Pinpoint the cell where the given text exists, returning its (x, y) midpoint coordinate. 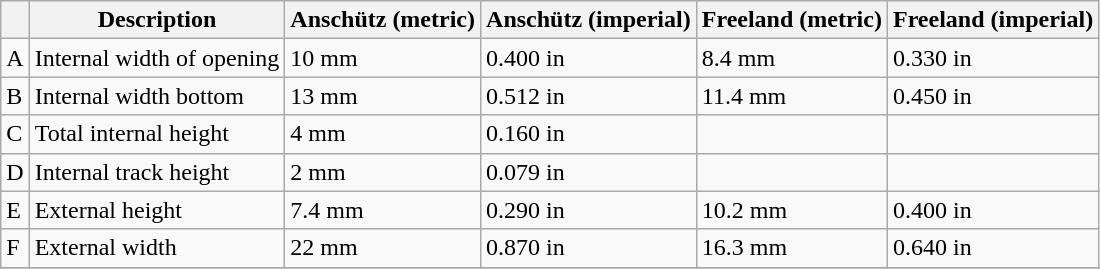
10 mm (383, 58)
A (15, 58)
0.512 in (589, 96)
0.450 in (992, 96)
11.4 mm (792, 96)
B (15, 96)
D (15, 172)
Freeland (metric) (792, 20)
Internal width of opening (157, 58)
0.870 in (589, 248)
0.160 in (589, 134)
4 mm (383, 134)
13 mm (383, 96)
0.640 in (992, 248)
0.079 in (589, 172)
F (15, 248)
2 mm (383, 172)
7.4 mm (383, 210)
8.4 mm (792, 58)
Anschütz (metric) (383, 20)
Freeland (imperial) (992, 20)
22 mm (383, 248)
Total internal height (157, 134)
External height (157, 210)
Description (157, 20)
16.3 mm (792, 248)
Anschütz (imperial) (589, 20)
Internal width bottom (157, 96)
Internal track height (157, 172)
External width (157, 248)
10.2 mm (792, 210)
0.290 in (589, 210)
0.330 in (992, 58)
E (15, 210)
C (15, 134)
